Return [X, Y] of the center of cell containing provided text 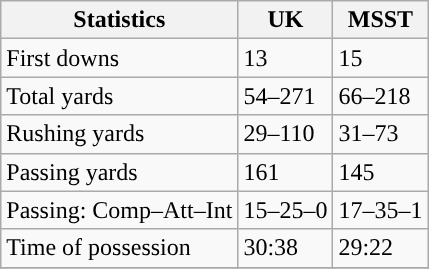
29–110 [286, 134]
UK [286, 20]
Time of possession [120, 248]
15–25–0 [286, 210]
Passing: Comp–Att–Int [120, 210]
31–73 [380, 134]
17–35–1 [380, 210]
161 [286, 172]
Statistics [120, 20]
29:22 [380, 248]
First downs [120, 58]
Passing yards [120, 172]
30:38 [286, 248]
Rushing yards [120, 134]
54–271 [286, 96]
MSST [380, 20]
145 [380, 172]
15 [380, 58]
Total yards [120, 96]
66–218 [380, 96]
13 [286, 58]
